Return [x, y] of the center of cell containing provided text 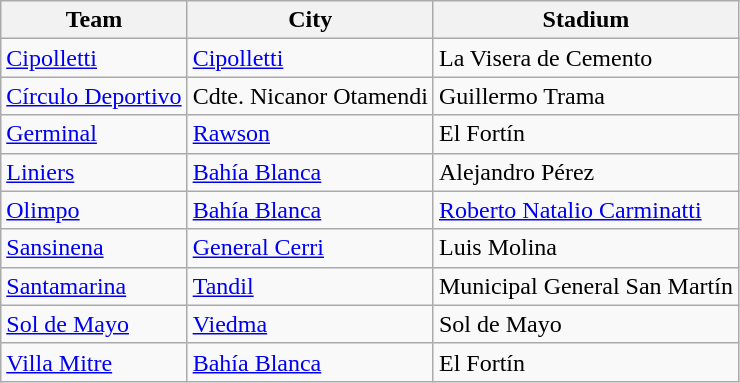
Team [94, 20]
City [310, 20]
Villa Mitre [94, 362]
Tandil [310, 286]
La Visera de Cemento [586, 58]
Germinal [94, 134]
Cdte. Nicanor Otamendi [310, 96]
Alejandro Pérez [586, 172]
Olimpo [94, 210]
Roberto Natalio Carminatti [586, 210]
Sansinena [94, 248]
Santamarina [94, 286]
Municipal General San Martín [586, 286]
Luis Molina [586, 248]
Viedma [310, 324]
Rawson [310, 134]
Guillermo Trama [586, 96]
Stadium [586, 20]
General Cerri [310, 248]
Círculo Deportivo [94, 96]
Liniers [94, 172]
